Detect which cell encompasses the target text, then output its (x, y) center coordinate. 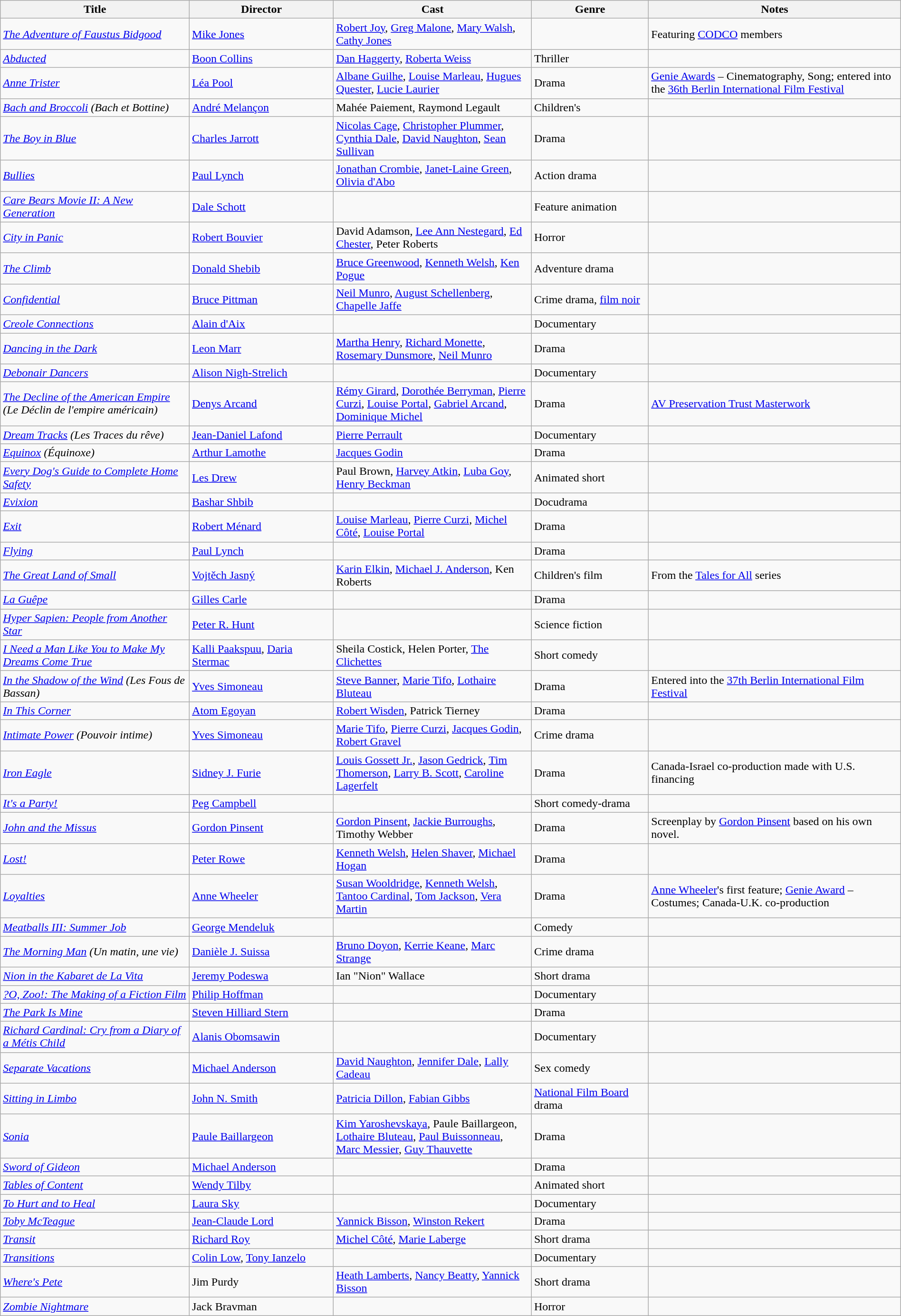
Laura Sky (261, 1203)
Jean-Claude Lord (261, 1221)
Director (261, 10)
David Adamson, Lee Ann Nestegard, Ed Chester, Peter Roberts (432, 238)
Dream Tracks (Les Traces du rêve) (95, 435)
Evixion (95, 502)
Action drama (590, 176)
Louise Marleau, Pierre Curzi, Michel Côté, Louise Portal (432, 527)
The Boy in Blue (95, 138)
Rémy Girard, Dorothée Berryman, Pierre Curzi, Louise Portal, Gabriel Arcand, Dominique Michel (432, 404)
?O, Zoo!: The Making of a Fiction Film (95, 994)
Colin Low, Tony Ianzelo (261, 1258)
Steven Hilliard Stern (261, 1012)
Toby McTeague (95, 1221)
Title (95, 10)
Bruce Greenwood, Kenneth Welsh, Ken Pogue (432, 268)
Sidney J. Furie (261, 773)
Entered into the 37th Berlin International Film Festival (775, 686)
Mike Jones (261, 34)
Robert Bouvier (261, 238)
City in Panic (95, 238)
Jeremy Podeswa (261, 976)
Steve Banner, Marie Tifo, Lothaire Bluteau (432, 686)
The Park Is Mine (95, 1012)
André Melançon (261, 107)
Gilles Carle (261, 600)
La Guêpe (95, 600)
Bashar Shbib (261, 502)
Thriller (590, 58)
Bach and Broccoli (Bach et Bottine) (95, 107)
Boon Collins (261, 58)
Flying (95, 551)
Comedy (590, 927)
Every Dog's Guide to Complete Home Safety (95, 477)
The Great Land of Small (95, 575)
Les Drew (261, 477)
Danièle J. Suissa (261, 951)
Jim Purdy (261, 1282)
Anne Trister (95, 83)
Leon Marr (261, 348)
Patricia Dillon, Fabian Gibbs (432, 1099)
The Adventure of Faustus Bidgood (95, 34)
Jack Bravman (261, 1306)
The Decline of the American Empire (Le Déclin de l'empire américain) (95, 404)
Kenneth Welsh, Helen Shaver, Michael Hogan (432, 859)
Confidential (95, 299)
The Morning Man (Un matin, une vie) (95, 951)
Karin Elkin, Michael J. Anderson, Ken Roberts (432, 575)
Children's (590, 107)
Wendy Tilby (261, 1185)
Notes (775, 10)
Debonair Dancers (95, 373)
Jonathan Crombie, Janet-Laine Green, Olivia d'Abo (432, 176)
Albane Guilhe, Louise Marleau, Hugues Quester, Lucie Laurier (432, 83)
Heath Lamberts, Nancy Beatty, Yannick Bisson (432, 1282)
From the Tales for All series (775, 575)
Richard Cardinal: Cry from a Diary of a Métis Child (95, 1037)
Pierre Perrault (432, 435)
Genie Awards – Cinematography, Song; entered into the 36th Berlin International Film Festival (775, 83)
Paule Baillargeon (261, 1136)
Bruno Doyon, Kerrie Keane, Marc Strange (432, 951)
Care Bears Movie II: A New Generation (95, 206)
Peg Campbell (261, 804)
AV Preservation Trust Masterwork (775, 404)
Mahée Paiement, Raymond Legault (432, 107)
Hyper Sapien: People from Another Star (95, 624)
Cast (432, 10)
To Hurt and to Heal (95, 1203)
Tables of Content (95, 1185)
Abducted (95, 58)
Gordon Pinsent (261, 828)
Docudrama (590, 502)
Bruce Pittman (261, 299)
National Film Board drama (590, 1099)
Separate Vacations (95, 1067)
Iron Eagle (95, 773)
Charles Jarrott (261, 138)
Transitions (95, 1258)
Peter Rowe (261, 859)
Nion in the Kabaret de La Vita (95, 976)
Neil Munro, August Schellenberg, Chapelle Jaffe (432, 299)
Equinox (Équinoxe) (95, 453)
Intimate Power (Pouvoir intime) (95, 735)
The Climb (95, 268)
Philip Hoffman (261, 994)
Alain d'Aix (261, 324)
Dancing in the Dark (95, 348)
Arthur Lamothe (261, 453)
Sword of Gideon (95, 1167)
Where's Pete (95, 1282)
Short comedy (590, 655)
Robert Wisden, Patrick Tierney (432, 711)
Vojtěch Jasný (261, 575)
Atom Egoyan (261, 711)
Science fiction (590, 624)
Anne Wheeler (261, 896)
Marie Tifo, Pierre Curzi, Jacques Godin, Robert Gravel (432, 735)
Transit (95, 1239)
Michel Côté, Marie Laberge (432, 1239)
Short comedy-drama (590, 804)
Susan Wooldridge, Kenneth Welsh, Tantoo Cardinal, Tom Jackson, Vera Martin (432, 896)
Alanis Obomsawin (261, 1037)
Nicolas Cage, Christopher Plummer, Cynthia Dale, David Naughton, Sean Sullivan (432, 138)
Léa Pool (261, 83)
Lost! (95, 859)
Feature animation (590, 206)
Sitting in Limbo (95, 1099)
Genre (590, 10)
Yannick Bisson, Winston Rekert (432, 1221)
Ian "Nion" Wallace (432, 976)
In This Corner (95, 711)
Gordon Pinsent, Jackie Burroughs, Timothy Webber (432, 828)
Robert Ménard (261, 527)
Richard Roy (261, 1239)
Dale Schott (261, 206)
Alison Nigh-Strelich (261, 373)
Sonia (95, 1136)
Peter R. Hunt (261, 624)
Children's film (590, 575)
Crime drama, film noir (590, 299)
In the Shadow of the Wind (Les Fous de Bassan) (95, 686)
It's a Party! (95, 804)
Martha Henry, Richard Monette, Rosemary Dunsmore, Neil Munro (432, 348)
Loyalties (95, 896)
Zombie Nightmare (95, 1306)
Denys Arcand (261, 404)
Kim Yaroshevskaya, Paule Baillargeon, Lothaire Bluteau, Paul Buissonneau, Marc Messier, Guy Thauvette (432, 1136)
Jacques Godin (432, 453)
Paul Brown, Harvey Atkin, Luba Goy, Henry Beckman (432, 477)
John N. Smith (261, 1099)
Dan Haggerty, Roberta Weiss (432, 58)
Jean-Daniel Lafond (261, 435)
Meatballs III: Summer Job (95, 927)
Kalli Paakspuu, Daria Stermac (261, 655)
Anne Wheeler's first feature; Genie Award – Costumes; Canada-U.K. co-production (775, 896)
Exit (95, 527)
David Naughton, Jennifer Dale, Lally Cadeau (432, 1067)
Screenplay by Gordon Pinsent based on his own novel. (775, 828)
Donald Shebib (261, 268)
Featuring CODCO members (775, 34)
Louis Gossett Jr., Jason Gedrick, Tim Thomerson, Larry B. Scott, Caroline Lagerfelt (432, 773)
Creole Connections (95, 324)
George Mendeluk (261, 927)
Sheila Costick, Helen Porter, The Clichettes (432, 655)
I Need a Man Like You to Make My Dreams Come True (95, 655)
Canada-Israel co-production made with U.S. financing (775, 773)
Adventure drama (590, 268)
John and the Missus (95, 828)
Robert Joy, Greg Malone, Mary Walsh, Cathy Jones (432, 34)
Sex comedy (590, 1067)
Bullies (95, 176)
